For the text-containing cell, return its midpoint in [x, y] coordinate format. 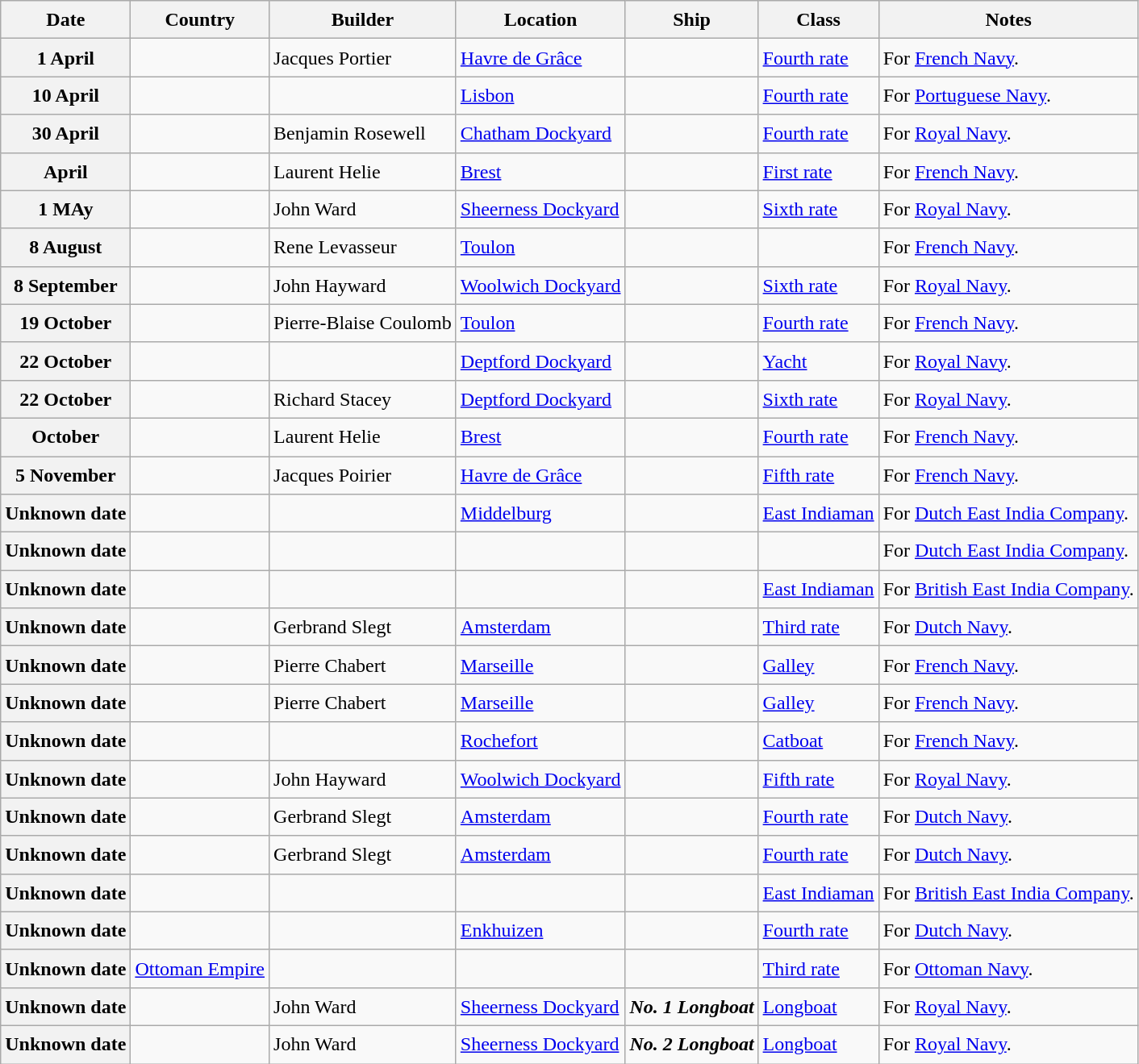
Jacques Poirier [363, 476]
Rene Levasseur [363, 247]
For Portuguese Navy. [1008, 95]
October [66, 437]
Lisbon [540, 95]
Builder [363, 19]
Chatham Dockyard [540, 134]
Ship [692, 19]
Date [66, 19]
Yacht [818, 361]
No. 2 Longboat [692, 1044]
Enkhuizen [540, 931]
For Ottoman Navy. [1008, 968]
Catboat [818, 741]
10 April [66, 95]
Jacques Portier [363, 58]
8 September [66, 286]
Location [540, 19]
Class [818, 19]
April [66, 171]
No. 1 Longboat [692, 1007]
Middelburg [540, 513]
Ottoman Empire [200, 968]
Benjamin Rosewell [363, 134]
1 April [66, 58]
Richard Stacey [363, 398]
Rochefort [540, 741]
8 August [66, 247]
First rate [818, 171]
Notes [1008, 19]
5 November [66, 476]
Pierre-Blaise Coulomb [363, 323]
Country [200, 19]
1 MAy [66, 210]
30 April [66, 134]
19 October [66, 323]
